Search for the cell housing the specified text and yield its [X, Y] center coordinate. 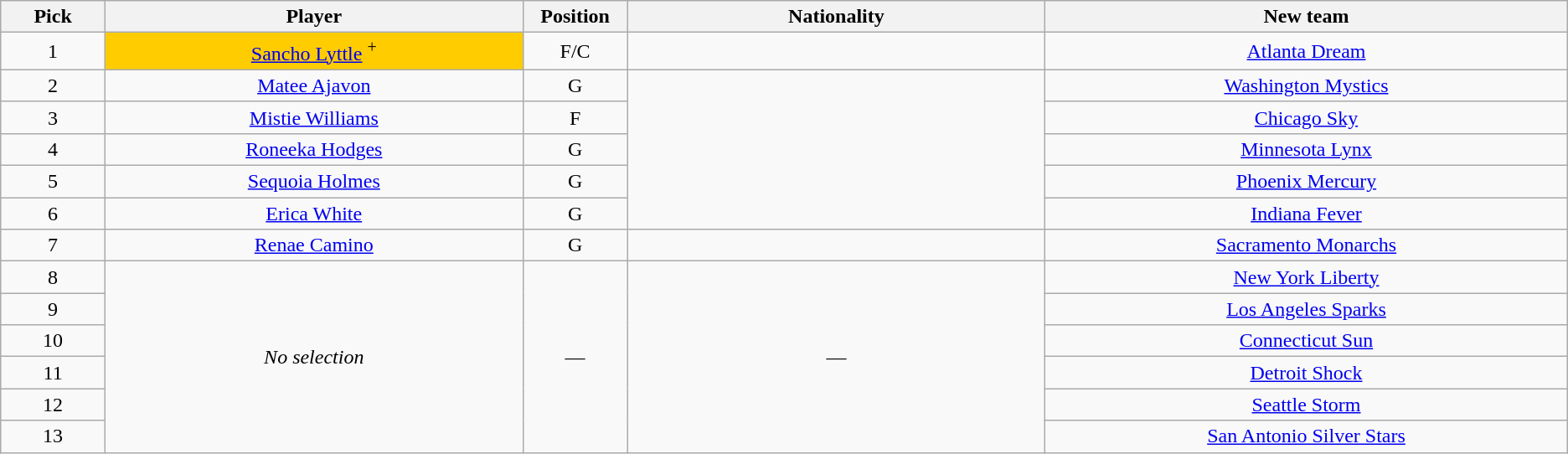
New team [1307, 17]
No selection [313, 357]
3 [54, 117]
Pick [54, 17]
Detroit Shock [1307, 373]
13 [54, 436]
Atlanta Dream [1307, 52]
Sacramento Monarchs [1307, 245]
Seattle Storm [1307, 405]
Indiana Fever [1307, 214]
Washington Mystics [1307, 85]
F/C [575, 52]
Chicago Sky [1307, 117]
Mistie Williams [313, 117]
9 [54, 309]
Los Angeles Sparks [1307, 309]
7 [54, 245]
Minnesota Lynx [1307, 149]
Matee Ajavon [313, 85]
10 [54, 341]
Position [575, 17]
12 [54, 405]
Renae Camino [313, 245]
11 [54, 373]
Erica White [313, 214]
Phoenix Mercury [1307, 182]
San Antonio Silver Stars [1307, 436]
5 [54, 182]
New York Liberty [1307, 277]
Sequoia Holmes [313, 182]
Connecticut Sun [1307, 341]
Nationality [836, 17]
Player [313, 17]
8 [54, 277]
2 [54, 85]
Roneeka Hodges [313, 149]
6 [54, 214]
4 [54, 149]
F [575, 117]
1 [54, 52]
Sancho Lyttle + [313, 52]
